Return the (X, Y) coordinate for the center point of the cell that contains the specified text.  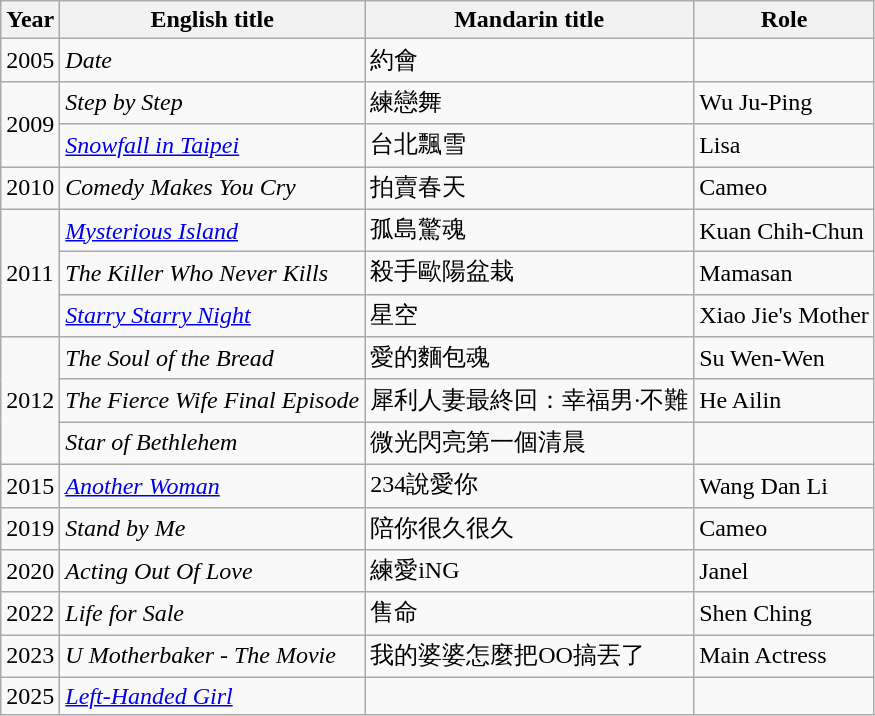
Su Wen-Wen (784, 358)
約會 (530, 60)
Another Woman (212, 486)
Snowfall in Taipei (212, 146)
U Motherbaker - The Movie (212, 656)
Acting Out Of Love (212, 572)
Xiao Jie's Mother (784, 316)
殺手歐陽盆栽 (530, 274)
2005 (30, 60)
2023 (30, 656)
Stand by Me (212, 528)
Role (784, 20)
練戀舞 (530, 102)
Life for Sale (212, 614)
Date (212, 60)
Lisa (784, 146)
台北飄雪 (530, 146)
2009 (30, 124)
The Killer Who Never Kills (212, 274)
The Soul of the Bread (212, 358)
Kuan Chih-Chun (784, 230)
Janel (784, 572)
2011 (30, 273)
2010 (30, 188)
微光閃亮第一個清晨 (530, 444)
2022 (30, 614)
Shen Ching (784, 614)
English title (212, 20)
2015 (30, 486)
The Fierce Wife Final Episode (212, 400)
He Ailin (784, 400)
Star of Bethlehem (212, 444)
2020 (30, 572)
234說愛你 (530, 486)
愛的麵包魂 (530, 358)
孤島驚魂 (530, 230)
Year (30, 20)
2025 (30, 696)
Mandarin title (530, 20)
售命 (530, 614)
2012 (30, 401)
星空 (530, 316)
2019 (30, 528)
Main Actress (784, 656)
練愛iNG (530, 572)
Left-Handed Girl (212, 696)
Wu Ju-Ping (784, 102)
拍賣春天 (530, 188)
Starry Starry Night (212, 316)
Mamasan (784, 274)
陪你很久很久 (530, 528)
犀利人妻最終回：幸福男·不難 (530, 400)
Wang Dan Li (784, 486)
Comedy Makes You Cry (212, 188)
Step by Step (212, 102)
我的婆婆怎麼把OO搞丟了 (530, 656)
Mysterious Island (212, 230)
